Detect which cell encompasses the target text, then output its [X, Y] center coordinate. 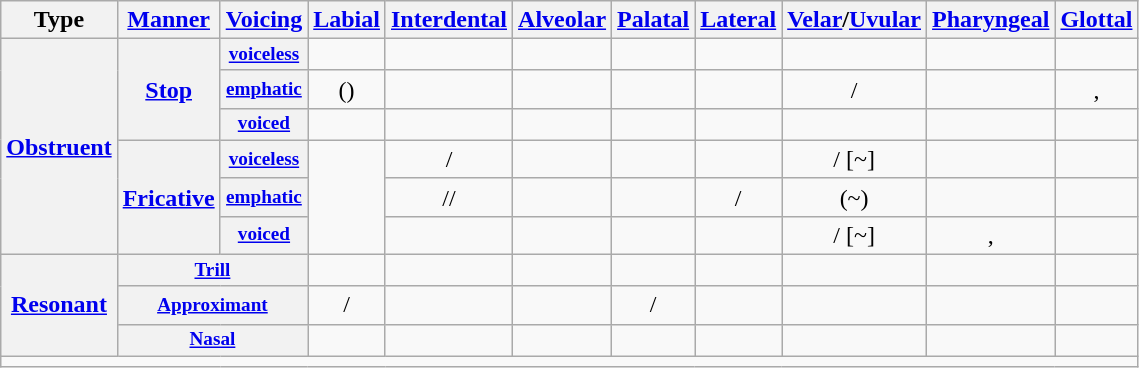
Obstruent [59, 147]
Nasal [212, 340]
Labial [347, 20]
Pharyngeal [991, 20]
Glottal [1096, 20]
// [448, 197]
Palatal [654, 20]
Voicing [264, 20]
Manner [168, 20]
Approximant [212, 305]
Type [59, 20]
Stop [168, 90]
Resonant [59, 304]
Interdental [448, 20]
() [347, 89]
(~) [854, 197]
Fricative [168, 197]
Lateral [738, 20]
Alveolar [562, 20]
Velar/Uvular [854, 20]
Trill [212, 270]
